Capture the cell that displays the provided text and extract its (X, Y) central coordinate. 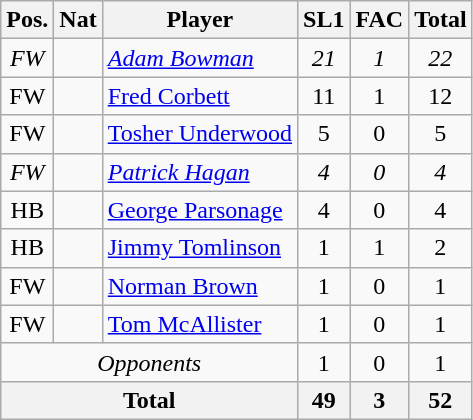
Tom McAllister (200, 324)
SL1 (324, 20)
49 (324, 400)
Norman Brown (200, 286)
Patrick Hagan (200, 172)
2 (441, 248)
George Parsonage (200, 210)
Jimmy Tomlinson (200, 248)
Player (200, 20)
11 (324, 96)
3 (380, 400)
Adam Bowman (200, 58)
FAC (380, 20)
22 (441, 58)
Fred Corbett (200, 96)
Opponents (150, 362)
Pos. (28, 20)
Nat (78, 20)
Tosher Underwood (200, 134)
21 (324, 58)
12 (441, 96)
52 (441, 400)
